Determine the [x, y] coordinate at the center of the cell enclosing the given text.  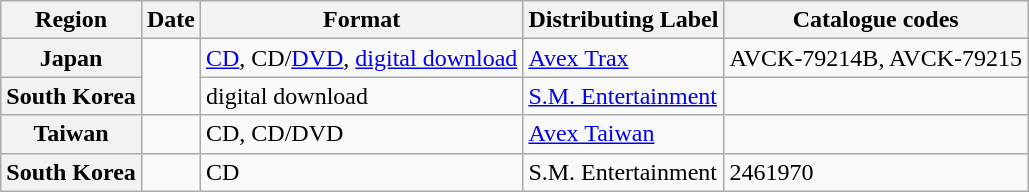
AVCK-79214B, AVCK-79215 [876, 58]
2461970 [876, 172]
Region [72, 20]
Avex Trax [624, 58]
CD [361, 172]
Format [361, 20]
digital download [361, 96]
Avex Taiwan [624, 134]
Catalogue codes [876, 20]
CD, CD/DVD [361, 134]
Distributing Label [624, 20]
Taiwan [72, 134]
Japan [72, 58]
Date [170, 20]
CD, CD/DVD, digital download [361, 58]
